Output the (X, Y) coordinate of the center of the cell containing the given text.  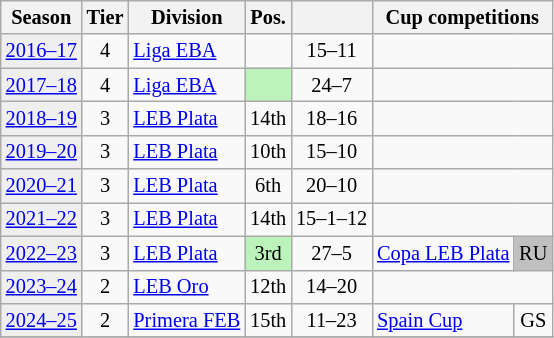
3rd (268, 253)
2023–24 (42, 287)
10th (268, 152)
Division (186, 17)
2024–25 (42, 320)
Tier (106, 17)
Spain Cup (443, 320)
14–20 (332, 287)
Primera FEB (186, 320)
Season (42, 17)
27–5 (332, 253)
2017–18 (42, 85)
2018–19 (42, 118)
15–11 (332, 51)
20–10 (332, 186)
15th (268, 320)
2020–21 (42, 186)
2016–17 (42, 51)
15–1–12 (332, 219)
2021–22 (42, 219)
Pos. (268, 17)
RU (533, 253)
2022–23 (42, 253)
GS (533, 320)
LEB Oro (186, 287)
11–23 (332, 320)
Copa LEB Plata (443, 253)
Cup competitions (462, 17)
15–10 (332, 152)
6th (268, 186)
12th (268, 287)
24–7 (332, 85)
18–16 (332, 118)
2019–20 (42, 152)
